Return the [x, y] coordinate for the center point of the cell that contains the specified text.  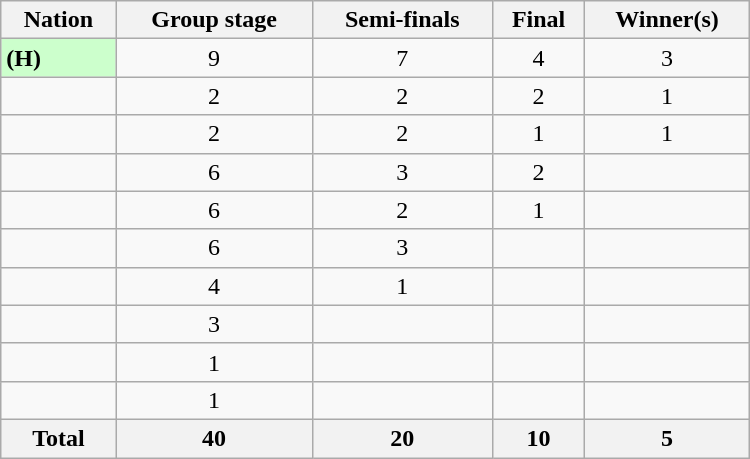
9 [214, 58]
10 [538, 438]
Semi-finals [402, 20]
5 [667, 438]
Group stage [214, 20]
Nation [58, 20]
Winner(s) [667, 20]
20 [402, 438]
40 [214, 438]
7 [402, 58]
(H) [58, 58]
Final [538, 20]
Total [58, 438]
